Output the [X, Y] coordinate of the center of the cell containing the given text.  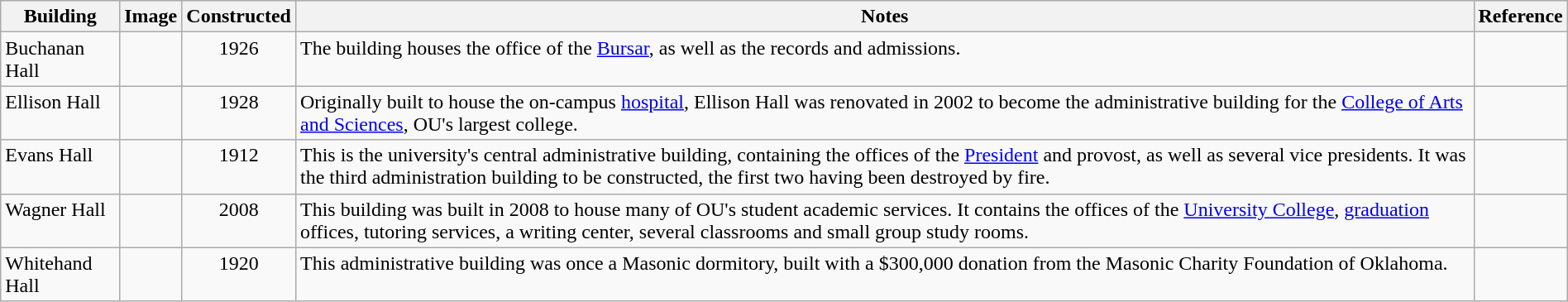
1920 [239, 275]
This administrative building was once a Masonic dormitory, built with a $300,000 donation from the Masonic Charity Foundation of Oklahoma. [885, 275]
Building [60, 17]
Image [151, 17]
Constructed [239, 17]
1928 [239, 113]
Notes [885, 17]
The building houses the office of the Bursar, as well as the records and admissions. [885, 60]
2008 [239, 220]
Wagner Hall [60, 220]
Whitehand Hall [60, 275]
1926 [239, 60]
1912 [239, 167]
Ellison Hall [60, 113]
Reference [1520, 17]
Evans Hall [60, 167]
Buchanan Hall [60, 60]
